Find where the given text appears and provide that cell's center as [X, Y] coordinate. 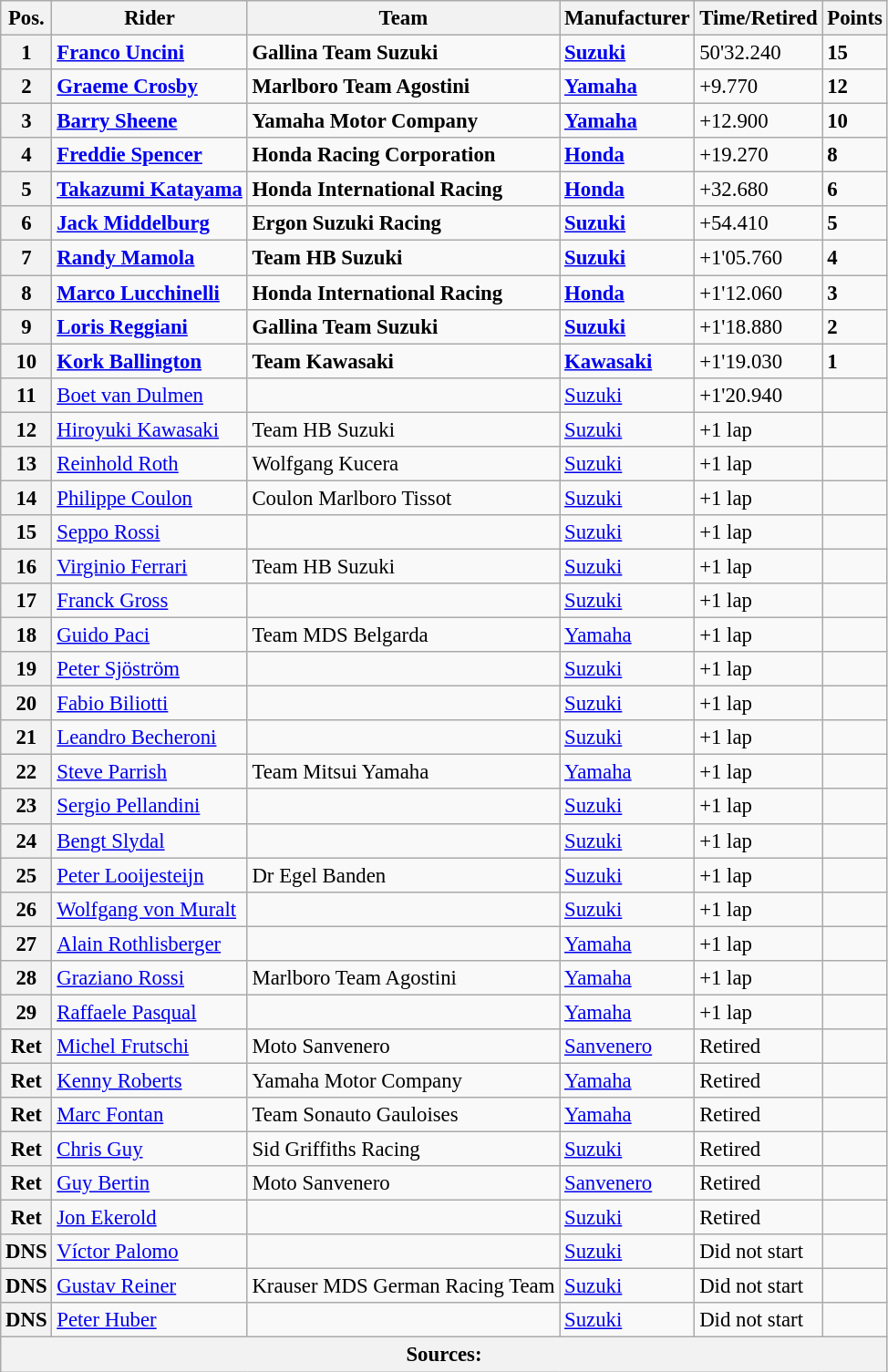
Peter Looijesteijn [150, 875]
27 [26, 944]
29 [26, 1012]
+32.680 [759, 190]
Team Kawasaki [403, 361]
22 [26, 772]
Kork Ballington [150, 361]
+54.410 [759, 223]
Franco Uncini [150, 53]
Graziano Rossi [150, 978]
Wolfgang von Muralt [150, 909]
Team [403, 18]
17 [26, 601]
+1'18.880 [759, 326]
16 [26, 566]
28 [26, 978]
24 [26, 841]
Honda Racing Corporation [403, 155]
Michel Frutschi [150, 1047]
Takazumi Katayama [150, 190]
Rider [150, 18]
+1'12.060 [759, 293]
19 [26, 669]
Sergio Pellandini [150, 807]
Coulon Marlboro Tissot [403, 498]
Marc Fontan [150, 1115]
Chris Guy [150, 1150]
Wolfgang Kucera [403, 464]
Sid Griffiths Racing [403, 1150]
Philippe Coulon [150, 498]
Loris Reggiani [150, 326]
Peter Huber [150, 1321]
Virginio Ferrari [150, 566]
Gustav Reiner [150, 1286]
+1'05.760 [759, 258]
Leandro Becheroni [150, 738]
50'32.240 [759, 53]
Freddie Spencer [150, 155]
+9.770 [759, 87]
Seppo Rossi [150, 532]
Team Mitsui Yamaha [403, 772]
Graeme Crosby [150, 87]
Bengt Slydal [150, 841]
Víctor Palomo [150, 1252]
Alain Rothlisberger [150, 944]
18 [26, 635]
Franck Gross [150, 601]
Kenny Roberts [150, 1080]
+12.900 [759, 121]
Manufacturer [627, 18]
Team MDS Belgarda [403, 635]
Points [855, 18]
Fabio Biliotti [150, 704]
13 [26, 464]
+1'20.940 [759, 395]
Jack Middelburg [150, 223]
Steve Parrish [150, 772]
Kawasaki [627, 361]
Dr Egel Banden [403, 875]
Guy Bertin [150, 1183]
14 [26, 498]
26 [26, 909]
7 [26, 258]
Peter Sjöström [150, 669]
Team Sonauto Gauloises [403, 1115]
Hiroyuki Kawasaki [150, 429]
Raffaele Pasqual [150, 1012]
Reinhold Roth [150, 464]
9 [26, 326]
Sources: [445, 1355]
Barry Sheene [150, 121]
+1'19.030 [759, 361]
20 [26, 704]
Guido Paci [150, 635]
Boet van Dulmen [150, 395]
Pos. [26, 18]
Marco Lucchinelli [150, 293]
Time/Retired [759, 18]
Ergon Suzuki Racing [403, 223]
11 [26, 395]
23 [26, 807]
21 [26, 738]
Jon Ekerold [150, 1218]
25 [26, 875]
Krauser MDS German Racing Team [403, 1286]
+19.270 [759, 155]
Randy Mamola [150, 258]
